From the cell containing the given text, extract its center point as [x, y] coordinate. 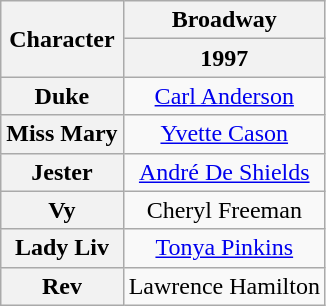
Rev [62, 286]
Jester [62, 172]
Duke [62, 96]
Yvette Cason [224, 134]
Lady Liv [62, 248]
Broadway [224, 20]
Cheryl Freeman [224, 210]
Carl Anderson [224, 96]
Character [62, 39]
1997 [224, 58]
Miss Mary [62, 134]
Vy [62, 210]
André De Shields [224, 172]
Lawrence Hamilton [224, 286]
Tonya Pinkins [224, 248]
